From the cell containing the given text, extract its center point as [X, Y] coordinate. 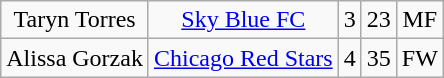
Sky Blue FC [243, 20]
Chicago Red Stars [243, 58]
23 [378, 20]
Taryn Torres [75, 20]
Alissa Gorzak [75, 58]
3 [350, 20]
35 [378, 58]
4 [350, 58]
MF [420, 20]
FW [420, 58]
